Identify which cell holds the provided text, then report its [x, y] central coordinate. 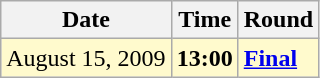
Final [278, 58]
Round [278, 20]
August 15, 2009 [86, 58]
13:00 [204, 58]
Date [86, 20]
Time [204, 20]
